Scan for the cell matching the given text and deliver its (x, y) coordinate at center. 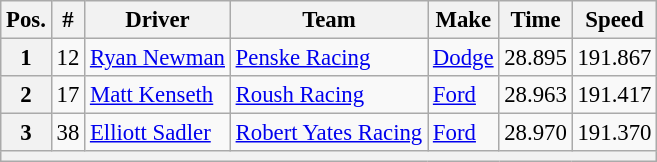
191.417 (614, 95)
# (68, 20)
28.963 (536, 95)
Robert Yates Racing (328, 133)
Dodge (464, 58)
191.867 (614, 58)
38 (68, 133)
Driver (158, 20)
12 (68, 58)
17 (68, 95)
28.970 (536, 133)
Ryan Newman (158, 58)
2 (26, 95)
Roush Racing (328, 95)
Team (328, 20)
28.895 (536, 58)
3 (26, 133)
Speed (614, 20)
Make (464, 20)
191.370 (614, 133)
Pos. (26, 20)
1 (26, 58)
Elliott Sadler (158, 133)
Penske Racing (328, 58)
Time (536, 20)
Matt Kenseth (158, 95)
